Identify which cell holds the provided text, then report its [X, Y] central coordinate. 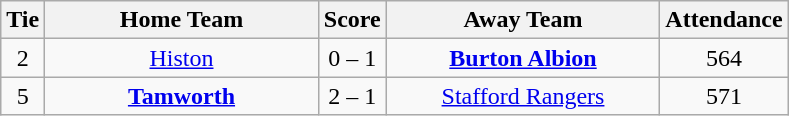
2 [23, 58]
Tie [23, 20]
2 – 1 [352, 96]
0 – 1 [352, 58]
Away Team [523, 20]
Stafford Rangers [523, 96]
5 [23, 96]
Attendance [724, 20]
Tamworth [182, 96]
Score [352, 20]
Burton Albion [523, 58]
Histon [182, 58]
Home Team [182, 20]
564 [724, 58]
571 [724, 96]
